Output the (X, Y) coordinate of the center of the cell containing the given text.  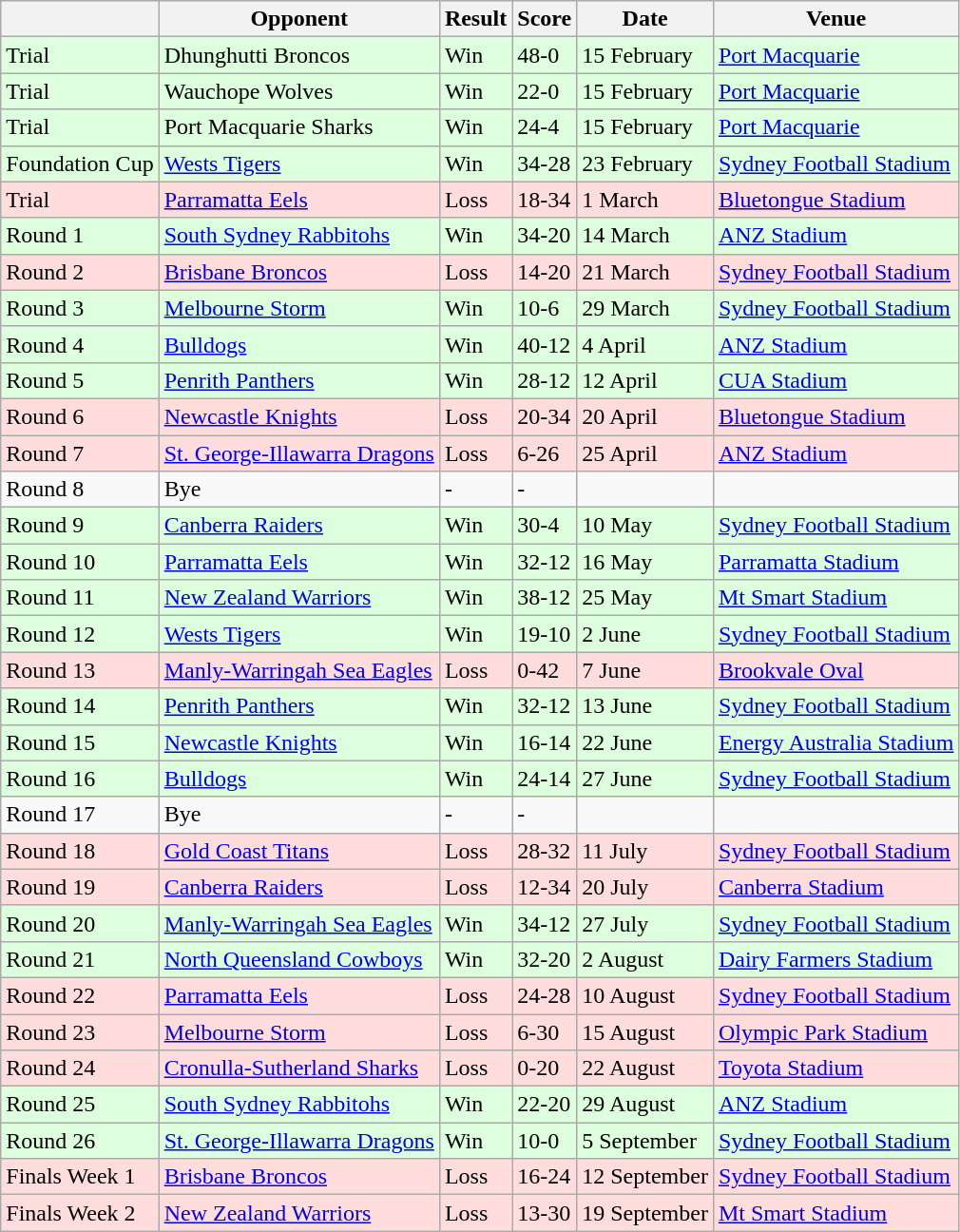
Date (645, 19)
29 August (645, 1105)
21 March (645, 272)
19 September (645, 1213)
Round 4 (80, 344)
6-30 (545, 1031)
Round 20 (80, 923)
Cronulla-Sutherland Sharks (298, 1068)
22-20 (545, 1105)
2 August (645, 959)
19-10 (545, 634)
10 May (645, 526)
Round 22 (80, 995)
Round 7 (80, 453)
Round 8 (80, 490)
Round 18 (80, 851)
6-26 (545, 453)
20 April (645, 416)
Round 5 (80, 380)
Dhunghutti Broncos (298, 55)
Score (545, 19)
25 May (645, 598)
12 April (645, 380)
24-14 (545, 779)
Round 17 (80, 815)
32-20 (545, 959)
27 July (645, 923)
28-12 (545, 380)
23 February (645, 164)
25 April (645, 453)
2 June (645, 634)
North Queensland Cowboys (298, 959)
34-28 (545, 164)
Round 23 (80, 1031)
Canberra Stadium (836, 887)
48-0 (545, 55)
22 June (645, 742)
28-32 (545, 851)
1 March (645, 200)
Brookvale Oval (836, 670)
Round 21 (80, 959)
Round 11 (80, 598)
12 September (645, 1177)
Wauchope Wolves (298, 91)
Round 14 (80, 706)
5 September (645, 1141)
18-34 (545, 200)
15 August (645, 1031)
Round 13 (80, 670)
Result (475, 19)
Energy Australia Stadium (836, 742)
14-20 (545, 272)
Round 15 (80, 742)
Finals Week 1 (80, 1177)
Round 6 (80, 416)
24-4 (545, 127)
13 June (645, 706)
38-12 (545, 598)
10 August (645, 995)
Round 25 (80, 1105)
20 July (645, 887)
34-12 (545, 923)
0-20 (545, 1068)
29 March (645, 308)
Gold Coast Titans (298, 851)
Toyota Stadium (836, 1068)
Round 9 (80, 526)
Round 1 (80, 236)
Opponent (298, 19)
Port Macquarie Sharks (298, 127)
14 March (645, 236)
16-24 (545, 1177)
34-20 (545, 236)
16-14 (545, 742)
30-4 (545, 526)
40-12 (545, 344)
10-6 (545, 308)
24-28 (545, 995)
Round 16 (80, 779)
Round 2 (80, 272)
22 August (645, 1068)
Round 24 (80, 1068)
20-34 (545, 416)
Round 19 (80, 887)
Round 26 (80, 1141)
10-0 (545, 1141)
Round 3 (80, 308)
Finals Week 2 (80, 1213)
Venue (836, 19)
Round 12 (80, 634)
Foundation Cup (80, 164)
Olympic Park Stadium (836, 1031)
Round 10 (80, 562)
13-30 (545, 1213)
27 June (645, 779)
7 June (645, 670)
22-0 (545, 91)
4 April (645, 344)
Parramatta Stadium (836, 562)
Dairy Farmers Stadium (836, 959)
0-42 (545, 670)
CUA Stadium (836, 380)
11 July (645, 851)
16 May (645, 562)
12-34 (545, 887)
